Pinpoint the cell where the given text exists, returning its [x, y] midpoint coordinate. 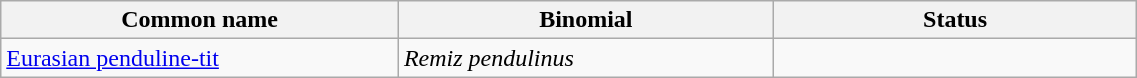
Binomial [586, 20]
Eurasian penduline-tit [200, 58]
Remiz pendulinus [586, 58]
Common name [200, 20]
Status [955, 20]
